Determine the (X, Y) coordinate at the center of the cell enclosing the given text.  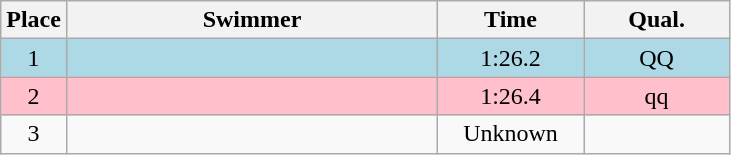
1 (34, 58)
Unknown (511, 134)
1:26.2 (511, 58)
QQ (657, 58)
Swimmer (252, 20)
1:26.4 (511, 96)
Qual. (657, 20)
3 (34, 134)
Place (34, 20)
2 (34, 96)
qq (657, 96)
Time (511, 20)
